Extract the [X, Y] coordinate from the center of the cell holding the provided text.  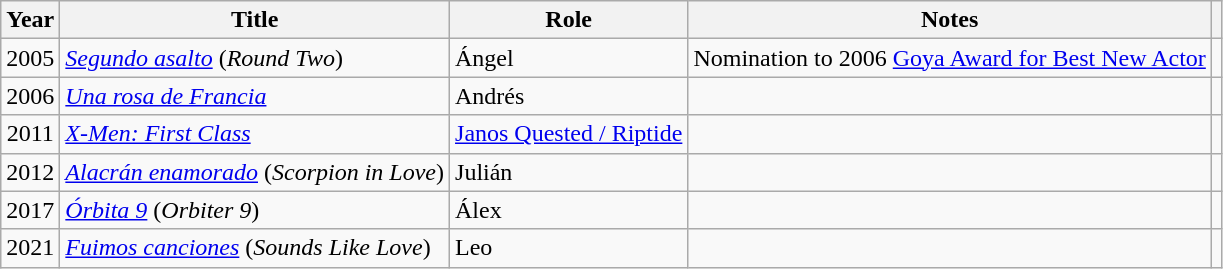
Una rosa de Francia [255, 96]
Segundo asalto (Round Two) [255, 58]
Julián [569, 172]
Notes [950, 20]
Órbita 9 (Orbiter 9) [255, 210]
2021 [30, 248]
2017 [30, 210]
2006 [30, 96]
Ángel [569, 58]
Fuimos canciones (Sounds Like Love) [255, 248]
Nomination to 2006 Goya Award for Best New Actor [950, 58]
Leo [569, 248]
2005 [30, 58]
Alacrán enamorado (Scorpion in Love) [255, 172]
2012 [30, 172]
Álex [569, 210]
Janos Quested / Riptide [569, 134]
Year [30, 20]
X-Men: First Class [255, 134]
Title [255, 20]
2011 [30, 134]
Role [569, 20]
Andrés [569, 96]
